For the text-containing cell, return its midpoint in [X, Y] coordinate format. 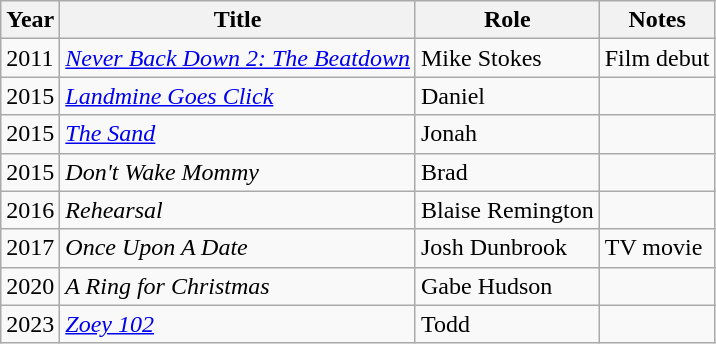
Landmine Goes Click [238, 96]
Film debut [657, 58]
2016 [30, 210]
Once Upon A Date [238, 248]
The Sand [238, 134]
Brad [507, 172]
Notes [657, 20]
TV movie [657, 248]
Josh Dunbrook [507, 248]
Never Back Down 2: The Beatdown [238, 58]
2020 [30, 286]
Don't Wake Mommy [238, 172]
Gabe Hudson [507, 286]
Blaise Remington [507, 210]
Role [507, 20]
2017 [30, 248]
A Ring for Christmas [238, 286]
Zoey 102 [238, 324]
Mike Stokes [507, 58]
2023 [30, 324]
Jonah [507, 134]
2011 [30, 58]
Todd [507, 324]
Daniel [507, 96]
Rehearsal [238, 210]
Title [238, 20]
Year [30, 20]
